Identify which cell holds the provided text, then report its (X, Y) central coordinate. 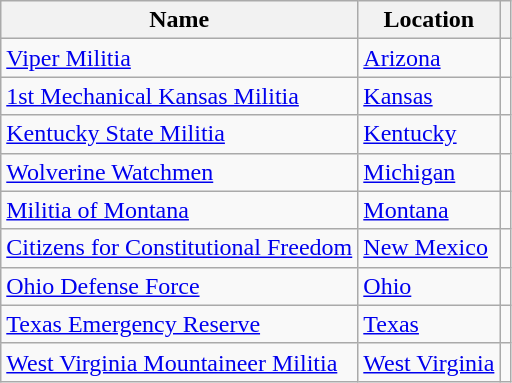
Kentucky State Militia (180, 134)
Location (429, 20)
Kentucky (429, 134)
Ohio Defense Force (180, 286)
West Virginia (429, 362)
New Mexico (429, 248)
Arizona (429, 58)
Ohio (429, 286)
Montana (429, 210)
West Virginia Mountaineer Militia (180, 362)
Wolverine Watchmen (180, 172)
Texas Emergency Reserve (180, 324)
Kansas (429, 96)
Name (180, 20)
Citizens for Constitutional Freedom (180, 248)
Viper Militia (180, 58)
Texas (429, 324)
Michigan (429, 172)
1st Mechanical Kansas Militia (180, 96)
Militia of Montana (180, 210)
